Search for the cell housing the specified text and yield its [x, y] center coordinate. 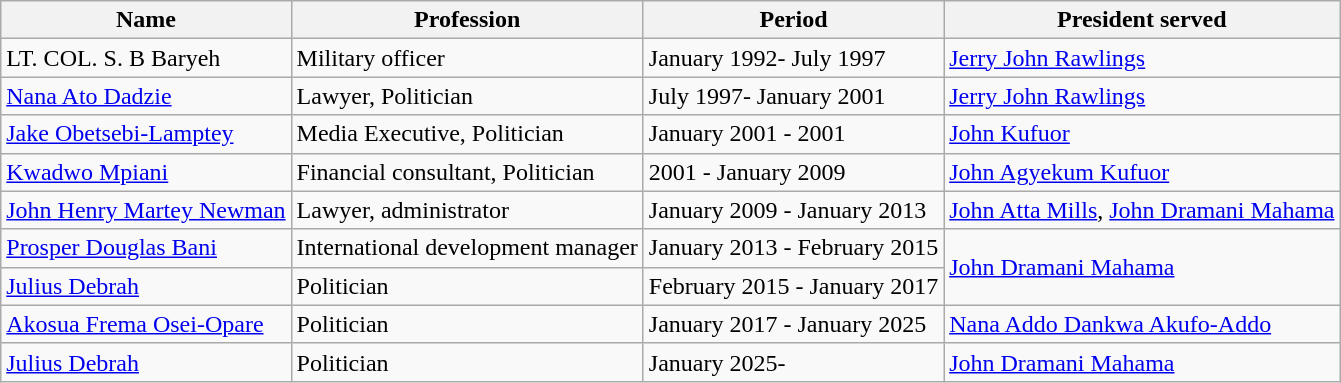
2001 - January 2009 [793, 172]
John Henry Martey Newman [146, 210]
July 1997- January 2001 [793, 96]
January 2025- [793, 362]
President served [1142, 20]
John Agyekum Kufuor [1142, 172]
Nana Addo Dankwa Akufo-Addo [1142, 324]
John Kufuor [1142, 134]
John Atta Mills, John Dramani Mahama [1142, 210]
Lawyer, administrator [467, 210]
Kwadwo Mpiani [146, 172]
Financial consultant, Politician [467, 172]
Military officer [467, 58]
Name [146, 20]
Profession [467, 20]
January 1992- July 1997 [793, 58]
Nana Ato Dadzie [146, 96]
January 2013 - February 2015 [793, 248]
February 2015 - January 2017 [793, 286]
Media Executive, Politician [467, 134]
January 2017 - January 2025 [793, 324]
Lawyer, Politician [467, 96]
January 2001 - 2001 [793, 134]
January 2009 - January 2013 [793, 210]
LT. COL. S. B Baryeh [146, 58]
Akosua Frema Osei-Opare [146, 324]
International development manager [467, 248]
Prosper Douglas Bani [146, 248]
Period [793, 20]
Jake Obetsebi-Lamptey [146, 134]
